Extract the (X, Y) coordinate from the center of the cell holding the provided text.  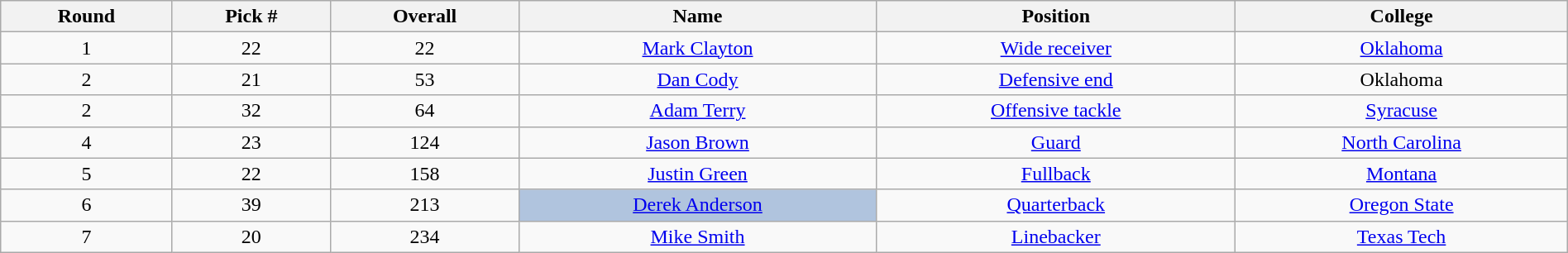
23 (251, 142)
Adam Terry (697, 111)
Pick # (251, 17)
Dan Cody (697, 79)
20 (251, 236)
Fullback (1056, 174)
6 (86, 205)
Quarterback (1056, 205)
Oregon State (1401, 205)
Position (1056, 17)
Offensive tackle (1056, 111)
Guard (1056, 142)
32 (251, 111)
124 (425, 142)
21 (251, 79)
Justin Green (697, 174)
7 (86, 236)
North Carolina (1401, 142)
158 (425, 174)
Linebacker (1056, 236)
4 (86, 142)
Montana (1401, 174)
Round (86, 17)
Wide receiver (1056, 48)
Overall (425, 17)
Syracuse (1401, 111)
Mike Smith (697, 236)
5 (86, 174)
53 (425, 79)
Jason Brown (697, 142)
213 (425, 205)
Derek Anderson (697, 205)
College (1401, 17)
Mark Clayton (697, 48)
Texas Tech (1401, 236)
1 (86, 48)
Defensive end (1056, 79)
Name (697, 17)
234 (425, 236)
39 (251, 205)
64 (425, 111)
